Extract the [X, Y] coordinate from the center of the cell holding the provided text.  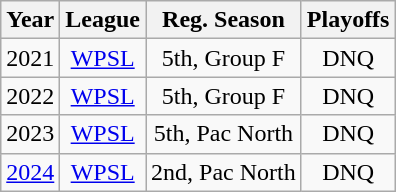
2022 [30, 96]
2023 [30, 134]
2024 [30, 172]
5th, Pac North [224, 134]
Playoffs [348, 20]
League [103, 20]
Year [30, 20]
2nd, Pac North [224, 172]
2021 [30, 58]
Reg. Season [224, 20]
